For the text-containing cell, return its midpoint in [x, y] coordinate format. 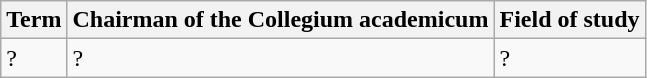
Field of study [570, 20]
Chairman of the Collegium academicum [280, 20]
Term [34, 20]
